Provide the [x, y] coordinate of the cell's center where the given text is located.  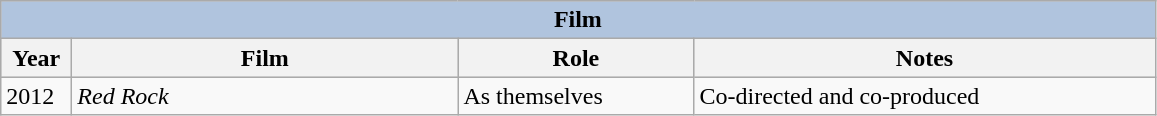
As themselves [576, 96]
2012 [36, 96]
Red Rock [265, 96]
Co-directed and co-produced [924, 96]
Notes [924, 58]
Year [36, 58]
Role [576, 58]
